Pinpoint the cell where the given text exists, returning its (X, Y) midpoint coordinate. 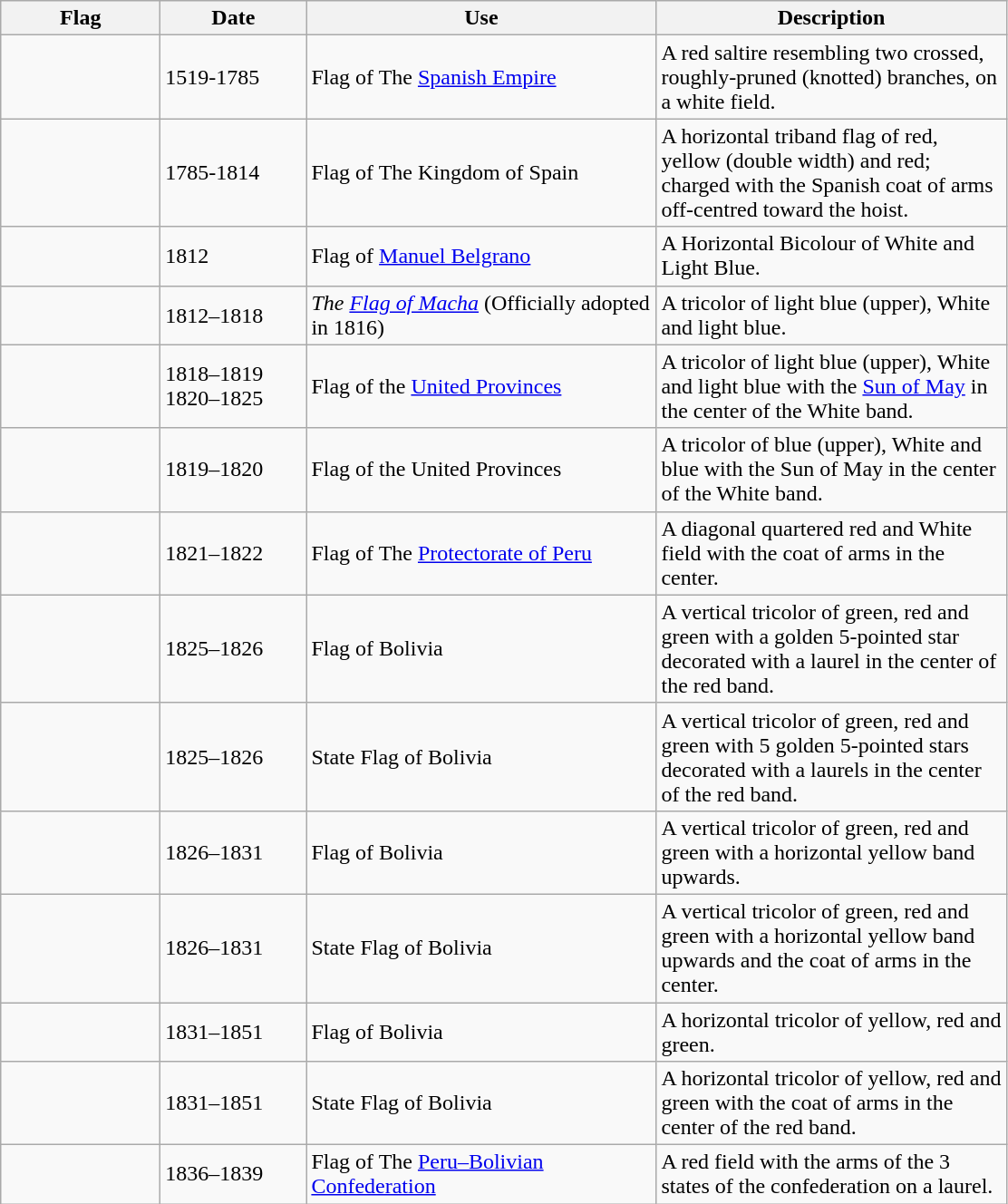
A red field with the arms of the 3 states of the confederation on a laurel. (831, 1175)
A horizontal triband flag of red, yellow (double width) and red; charged with the Spanish coat of arms off-centred toward the hoist. (831, 172)
A horizontal tricolor of yellow, red and green. (831, 1032)
Description (831, 18)
Flag (81, 18)
Flag of The Kingdom of Spain (481, 172)
1812–1818 (234, 316)
A tricolor of blue (upper), White and blue with the Sun of May in the center of the White band. (831, 470)
A red saltire resembling two crossed, roughly-pruned (knotted) branches, on a white field. (831, 77)
A tricolor of light blue (upper), White and light blue with the Sun of May in the center of the White band. (831, 386)
1519-1785 (234, 77)
Flag of Manuel Belgrano (481, 256)
A vertical tricolor of green, red and green with 5 golden 5-pointed stars decorated with a laurels in the center of the red band. (831, 756)
A vertical tricolor of green, red and green with a horizontal yellow band upwards. (831, 852)
Flag of The Peru–Bolivian Confederation (481, 1175)
1821–1822 (234, 553)
1812 (234, 256)
A vertical tricolor of green, red and green with a horizontal yellow band upwards and the coat of arms in the center. (831, 948)
A Horizontal Bicolour of White and Light Blue. (831, 256)
The Flag of Macha (Officially adopted in 1816) (481, 316)
Flag of The Spanish Empire (481, 77)
1819–1820 (234, 470)
A tricolor of light blue (upper), White and light blue. (831, 316)
1836–1839 (234, 1175)
A diagonal quartered red and White field with the coat of arms in the center. (831, 553)
Use (481, 18)
A horizontal tricolor of yellow, red and green with the coat of arms in the center of the red band. (831, 1103)
1818–1819 1820–1825 (234, 386)
Date (234, 18)
Flag of The Protectorate of Peru (481, 553)
A vertical tricolor of green, red and green with a golden 5-pointed star decorated with a laurel in the center of the red band. (831, 649)
1785-1814 (234, 172)
